From the cell containing the given text, extract its center point as [X, Y] coordinate. 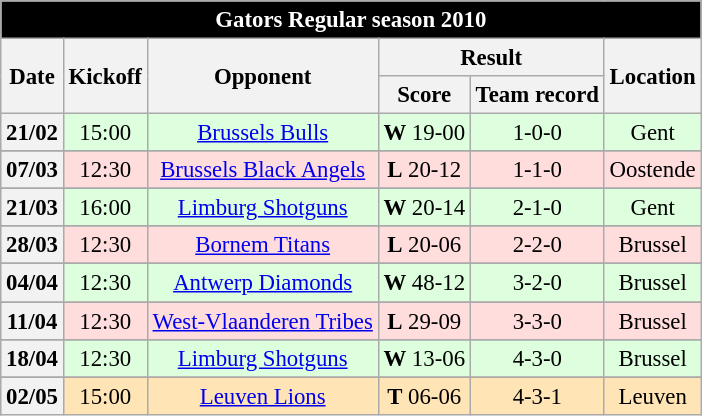
W 19-00 [424, 133]
L 29-09 [424, 321]
07/03 [32, 170]
W 20-14 [424, 208]
2-2-0 [537, 245]
Leuven [652, 396]
Score [424, 95]
3-2-0 [537, 283]
4-3-0 [537, 358]
Leuven Lions [262, 396]
Date [32, 76]
18/04 [32, 358]
Location [652, 76]
Brussels Black Angels [262, 170]
Kickoff [105, 76]
T 06-06 [424, 396]
16:00 [105, 208]
W 48-12 [424, 283]
Brussels Bulls [262, 133]
3-3-0 [537, 321]
04/04 [32, 283]
02/05 [32, 396]
11/04 [32, 321]
1-1-0 [537, 170]
Antwerp Diamonds [262, 283]
21/02 [32, 133]
2-1-0 [537, 208]
Bornem Titans [262, 245]
L 20-12 [424, 170]
21/03 [32, 208]
L 20-06 [424, 245]
W 13-06 [424, 358]
1-0-0 [537, 133]
28/03 [32, 245]
Gators Regular season 2010 [351, 20]
Opponent [262, 76]
4-3-1 [537, 396]
Result [491, 58]
Team record [537, 95]
Oostende [652, 170]
West-Vlaanderen Tribes [262, 321]
